Locate the cell with the specified text and output its (x, y) center coordinate. 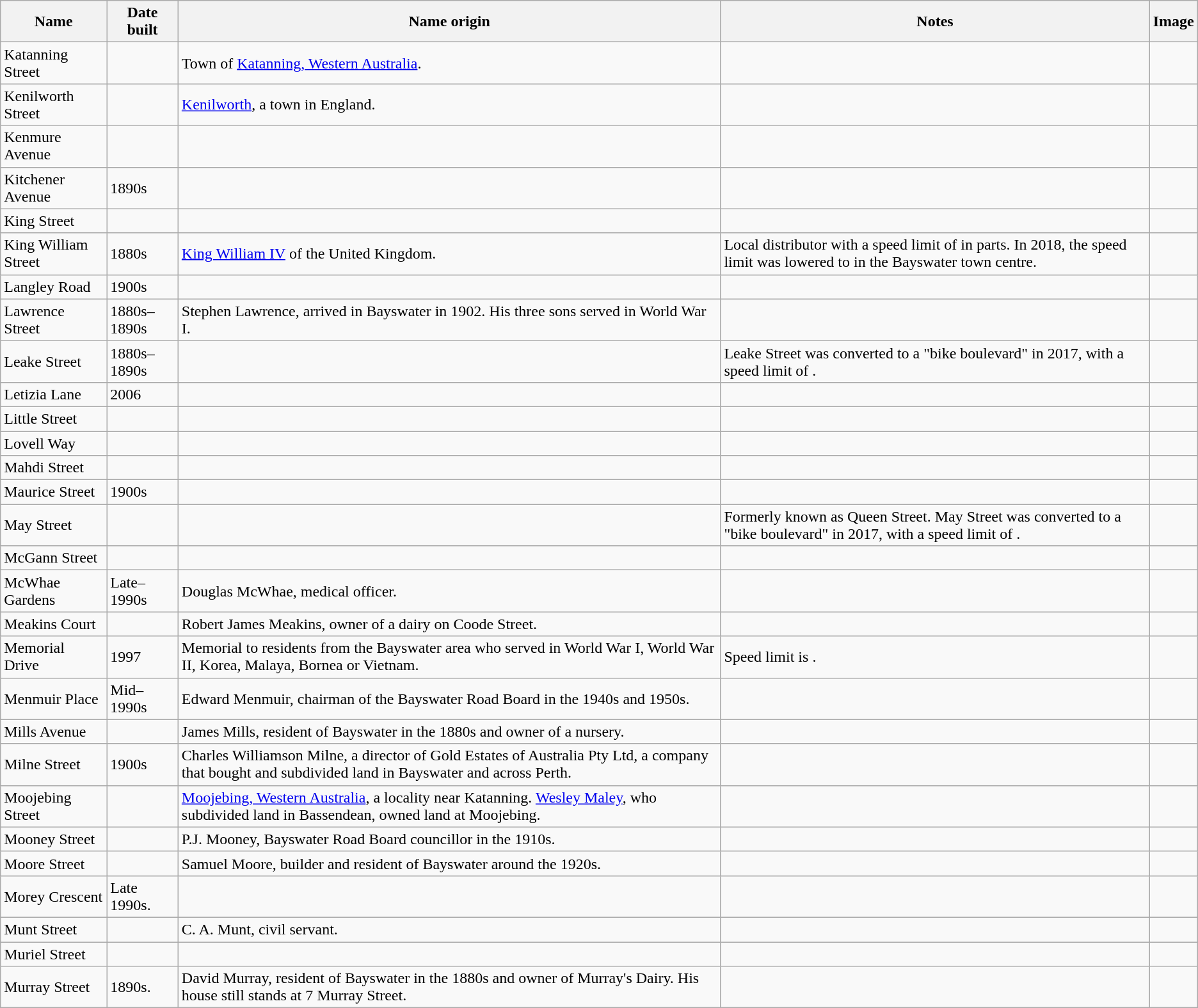
Meakins Court (54, 624)
Name origin (449, 22)
Moojebing Street (54, 806)
Kenilworth, a town in England. (449, 105)
King William IV of the United Kingdom. (449, 253)
Speed limit is . (935, 657)
Morey Crescent (54, 896)
Image (1174, 22)
Letizia Lane (54, 394)
Kenmure Avenue (54, 146)
Robert James Meakins, owner of a dairy on Coode Street. (449, 624)
Late 1990s. (143, 896)
Date built (143, 22)
Munt Street (54, 929)
Katanning Street (54, 63)
Murray Street (54, 987)
Kenilworth Street (54, 105)
C. A. Munt, civil servant. (449, 929)
King William Street (54, 253)
Formerly known as Queen Street. May Street was converted to a "bike boulevard" in 2017, with a speed limit of . (935, 525)
Moojebing, Western Australia, a locality near Katanning. Wesley Maley, who subdivided land in Bassendean, owned land at Moojebing. (449, 806)
Maurice Street (54, 492)
Late–1990s (143, 591)
1880s (143, 253)
May Street (54, 525)
2006 (143, 394)
McGann Street (54, 558)
Lawrence Street (54, 320)
1997 (143, 657)
Memorial to residents from the Bayswater area who served in World War I, World War II, Korea, Malaya, Bornea or Vietnam. (449, 657)
Mahdi Street (54, 468)
King Street (54, 221)
1890s. (143, 987)
Mills Avenue (54, 732)
Name (54, 22)
Town of Katanning, Western Australia. (449, 63)
Muriel Street (54, 954)
Stephen Lawrence, arrived in Bayswater in 1902. His three sons served in World War I. (449, 320)
James Mills, resident of Bayswater in the 1880s and owner of a nursery. (449, 732)
Menmuir Place (54, 699)
Moore Street (54, 863)
Charles Williamson Milne, a director of Gold Estates of Australia Pty Ltd, a company that bought and subdivided land in Bayswater and across Perth. (449, 764)
Samuel Moore, builder and resident of Bayswater around the 1920s. (449, 863)
1890s (143, 188)
McWhae Gardens (54, 591)
Edward Menmuir, chairman of the Bayswater Road Board in the 1940s and 1950s. (449, 699)
Douglas McWhae, medical officer. (449, 591)
Leake Street was converted to a "bike boulevard" in 2017, with a speed limit of . (935, 361)
Local distributor with a speed limit of in parts. In 2018, the speed limit was lowered to in the Bayswater town centre. (935, 253)
Langley Road (54, 287)
Mooney Street (54, 839)
Leake Street (54, 361)
David Murray, resident of Bayswater in the 1880s and owner of Murray's Dairy. His house still stands at 7 Murray Street. (449, 987)
Lovell Way (54, 444)
Kitchener Avenue (54, 188)
Mid–1990s (143, 699)
Memorial Drive (54, 657)
Notes (935, 22)
Little Street (54, 419)
Milne Street (54, 764)
P.J. Mooney, Bayswater Road Board councillor in the 1910s. (449, 839)
